Provide the [x, y] coordinate of the cell's center where the given text is located.  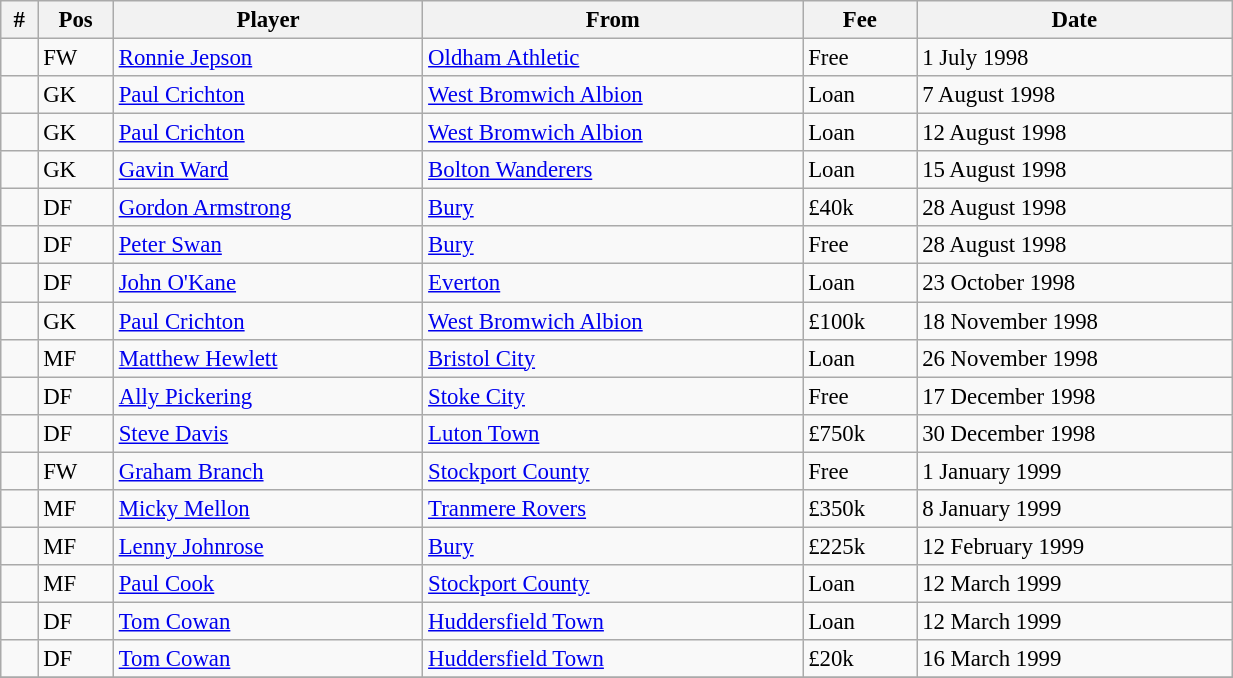
Paul Cook [268, 584]
16 March 1999 [1074, 659]
Bristol City [613, 358]
23 October 1998 [1074, 283]
12 August 1998 [1074, 133]
£750k [860, 433]
1 January 1999 [1074, 471]
Graham Branch [268, 471]
Everton [613, 283]
# [20, 20]
15 August 1998 [1074, 170]
John O'Kane [268, 283]
Ronnie Jepson [268, 58]
£20k [860, 659]
Gavin Ward [268, 170]
7 August 1998 [1074, 95]
Bolton Wanderers [613, 170]
Fee [860, 20]
Gordon Armstrong [268, 208]
Lenny Johnrose [268, 546]
1 July 1998 [1074, 58]
12 February 1999 [1074, 546]
Oldham Athletic [613, 58]
Luton Town [613, 433]
Matthew Hewlett [268, 358]
Steve Davis [268, 433]
30 December 1998 [1074, 433]
From [613, 20]
Peter Swan [268, 245]
Ally Pickering [268, 396]
18 November 1998 [1074, 321]
Stoke City [613, 396]
Tranmere Rovers [613, 509]
17 December 1998 [1074, 396]
£40k [860, 208]
Pos [76, 20]
£225k [860, 546]
Micky Mellon [268, 509]
26 November 1998 [1074, 358]
£350k [860, 509]
£100k [860, 321]
Player [268, 20]
Date [1074, 20]
8 January 1999 [1074, 509]
